From the cell containing the given text, extract its center point as [X, Y] coordinate. 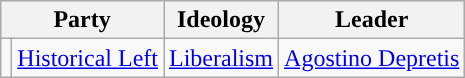
Leader [372, 20]
Historical Left [88, 58]
Liberalism [222, 58]
Party [82, 20]
Agostino Depretis [372, 58]
Ideology [222, 20]
